Pinpoint the cell where the given text exists, returning its (x, y) midpoint coordinate. 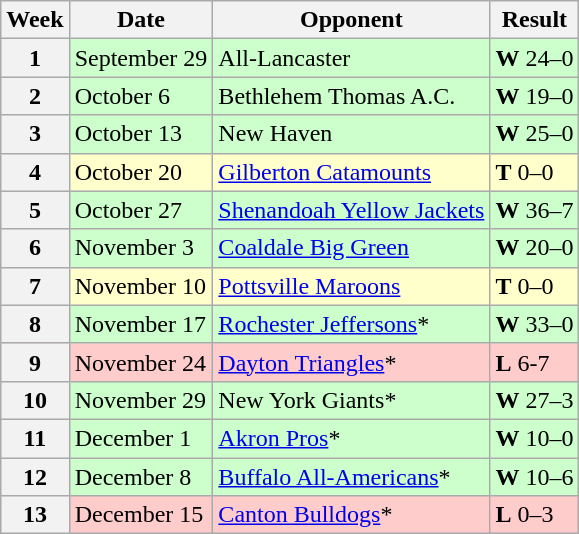
W 25–0 (534, 134)
1 (35, 58)
6 (35, 248)
All-Lancaster (352, 58)
Rochester Jeffersons* (352, 324)
Result (534, 20)
November 24 (141, 362)
Bethlehem Thomas A.C. (352, 96)
December 8 (141, 477)
W 36–7 (534, 210)
New York Giants* (352, 400)
5 (35, 210)
December 1 (141, 438)
Coaldale Big Green (352, 248)
2 (35, 96)
W 10–0 (534, 438)
W 27–3 (534, 400)
Dayton Triangles* (352, 362)
Buffalo All-Americans* (352, 477)
October 27 (141, 210)
Opponent (352, 20)
Akron Pros* (352, 438)
9 (35, 362)
11 (35, 438)
October 20 (141, 172)
November 29 (141, 400)
7 (35, 286)
December 15 (141, 515)
3 (35, 134)
4 (35, 172)
8 (35, 324)
New Haven (352, 134)
November 17 (141, 324)
October 13 (141, 134)
Shenandoah Yellow Jackets (352, 210)
November 3 (141, 248)
12 (35, 477)
13 (35, 515)
L 0–3 (534, 515)
Canton Bulldogs* (352, 515)
Week (35, 20)
W 19–0 (534, 96)
October 6 (141, 96)
L 6-7 (534, 362)
W 10–6 (534, 477)
Pottsville Maroons (352, 286)
November 10 (141, 286)
Date (141, 20)
W 33–0 (534, 324)
10 (35, 400)
W 24–0 (534, 58)
Gilberton Catamounts (352, 172)
W 20–0 (534, 248)
September 29 (141, 58)
